Extract the (x, y) coordinate from the center of the cell holding the provided text.  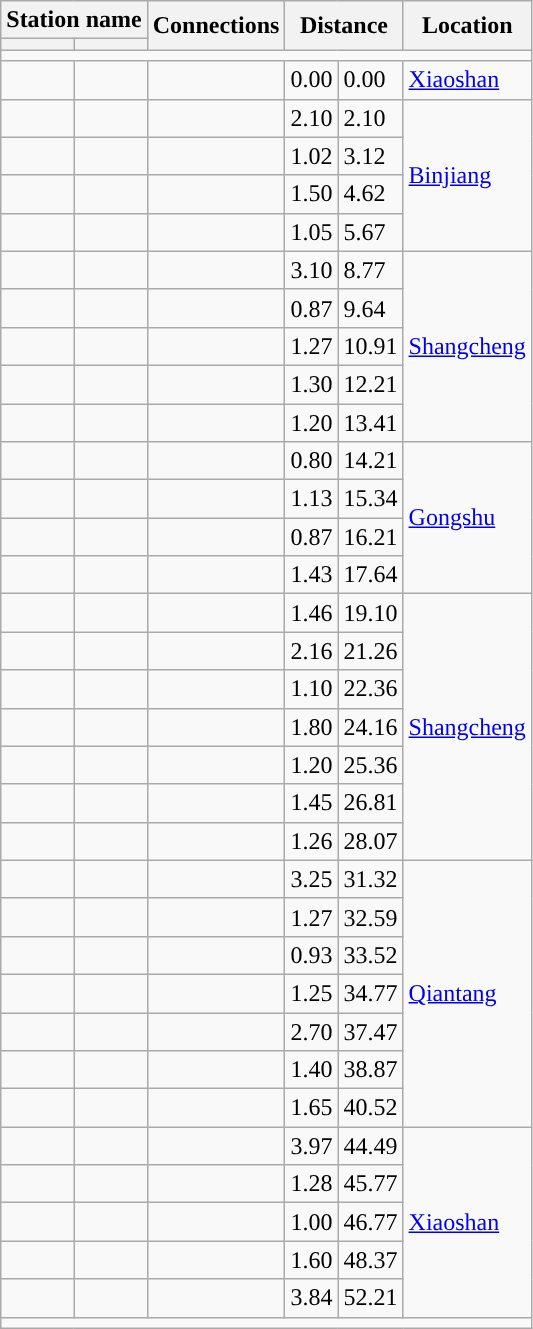
1.00 (312, 1222)
1.45 (312, 803)
17.64 (370, 575)
8.77 (370, 270)
40.52 (370, 1108)
25.36 (370, 765)
1.02 (312, 156)
34.77 (370, 993)
45.77 (370, 1184)
14.21 (370, 461)
2.16 (312, 651)
4.62 (370, 194)
Distance (344, 26)
3.10 (312, 270)
21.26 (370, 651)
Gongshu (467, 518)
1.65 (312, 1108)
33.52 (370, 955)
13.41 (370, 423)
28.07 (370, 841)
Station name (74, 20)
37.47 (370, 1031)
3.25 (312, 879)
32.59 (370, 917)
3.84 (312, 1298)
52.21 (370, 1298)
2.70 (312, 1031)
12.21 (370, 384)
1.10 (312, 689)
26.81 (370, 803)
1.43 (312, 575)
Location (467, 26)
0.80 (312, 461)
46.77 (370, 1222)
15.34 (370, 499)
16.21 (370, 537)
24.16 (370, 727)
22.36 (370, 689)
31.32 (370, 879)
1.25 (312, 993)
Qiantang (467, 993)
1.05 (312, 232)
0.93 (312, 955)
1.26 (312, 841)
1.40 (312, 1070)
19.10 (370, 613)
38.87 (370, 1070)
3.12 (370, 156)
10.91 (370, 346)
1.30 (312, 384)
Binjiang (467, 175)
Connections (216, 26)
44.49 (370, 1146)
1.50 (312, 194)
1.60 (312, 1260)
1.46 (312, 613)
3.97 (312, 1146)
1.13 (312, 499)
5.67 (370, 232)
1.80 (312, 727)
48.37 (370, 1260)
1.28 (312, 1184)
9.64 (370, 308)
